Determine the (X, Y) coordinate at the center of the cell enclosing the given text.  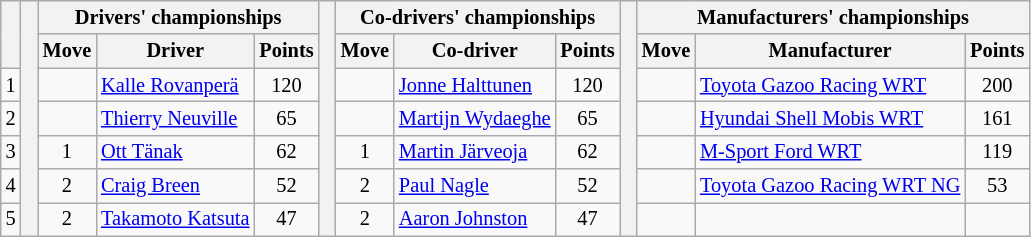
Craig Breen (175, 186)
Toyota Gazoo Racing WRT (830, 85)
200 (997, 85)
Takamoto Katsuta (175, 219)
Drivers' championships (178, 17)
Thierry Neuville (175, 118)
Paul Nagle (475, 186)
Hyundai Shell Mobis WRT (830, 118)
119 (997, 152)
4 (11, 186)
161 (997, 118)
Toyota Gazoo Racing WRT NG (830, 186)
Driver (175, 51)
Co-drivers' championships (478, 17)
Jonne Halttunen (475, 85)
Manufacturer (830, 51)
Manufacturers' championships (834, 17)
M-Sport Ford WRT (830, 152)
Co-driver (475, 51)
5 (11, 219)
Martin Järveoja (475, 152)
Ott Tänak (175, 152)
53 (997, 186)
Aaron Johnston (475, 219)
Martijn Wydaeghe (475, 118)
3 (11, 152)
Kalle Rovanperä (175, 85)
